Pinpoint the cell where the given text exists, returning its (x, y) midpoint coordinate. 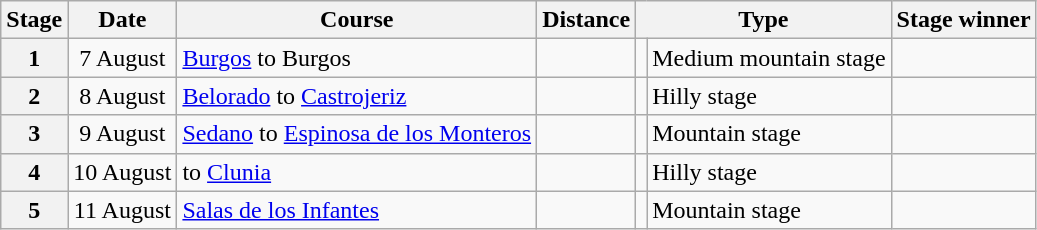
Date (122, 20)
to Clunia (357, 172)
10 August (122, 172)
5 (34, 210)
Sedano to Espinosa de los Monteros (357, 134)
Salas de los Infantes (357, 210)
8 August (122, 96)
Stage (34, 20)
4 (34, 172)
Belorado to Castrojeriz (357, 96)
2 (34, 96)
Medium mountain stage (769, 58)
7 August (122, 58)
3 (34, 134)
Burgos to Burgos (357, 58)
11 August (122, 210)
9 August (122, 134)
Stage winner (964, 20)
Course (357, 20)
Type (764, 20)
1 (34, 58)
Distance (586, 20)
